Detect which cell encompasses the target text, then output its [x, y] center coordinate. 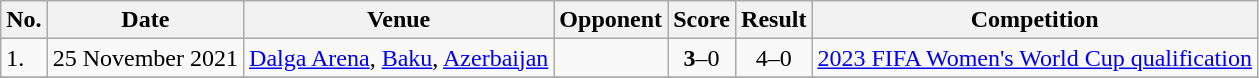
Competition [1035, 20]
Result [774, 20]
3–0 [702, 58]
4–0 [774, 58]
Opponent [611, 20]
1. [24, 58]
2023 FIFA Women's World Cup qualification [1035, 58]
Dalga Arena, Baku, Azerbaijan [399, 58]
25 November 2021 [145, 58]
Date [145, 20]
Score [702, 20]
No. [24, 20]
Venue [399, 20]
